From the cell containing the given text, extract its center point as [x, y] coordinate. 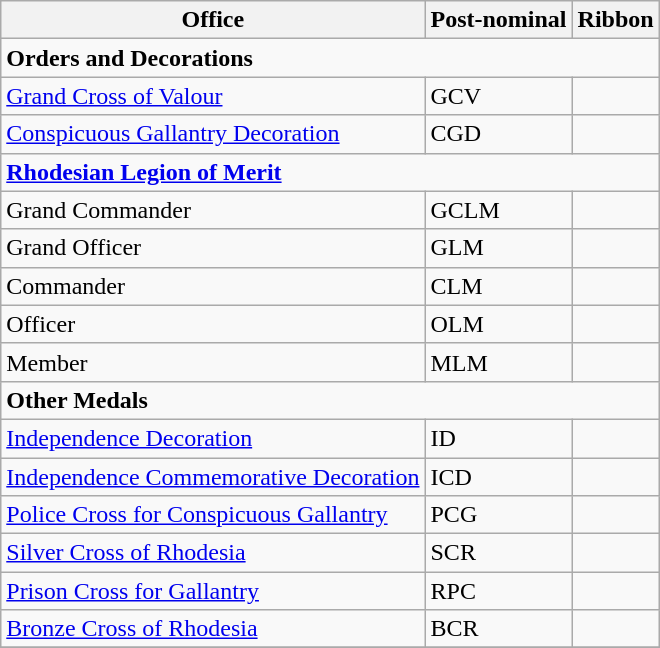
Office [213, 20]
Grand Cross of Valour [213, 96]
PCG [498, 515]
Ribbon [616, 20]
RPC [498, 591]
Orders and Decorations [330, 58]
Conspicuous Gallantry Decoration [213, 134]
GCV [498, 96]
Member [213, 362]
BCR [498, 629]
Silver Cross of Rhodesia [213, 553]
Commander [213, 286]
Rhodesian Legion of Merit [330, 172]
CGD [498, 134]
OLM [498, 324]
Grand Officer [213, 248]
Police Cross for Conspicuous Gallantry [213, 515]
ICD [498, 477]
Officer [213, 324]
GCLM [498, 210]
Post-nominal [498, 20]
MLM [498, 362]
GLM [498, 248]
ID [498, 438]
Independence Commemorative Decoration [213, 477]
Prison Cross for Gallantry [213, 591]
Bronze Cross of Rhodesia [213, 629]
SCR [498, 553]
Grand Commander [213, 210]
CLM [498, 286]
Independence Decoration [213, 438]
Other Medals [330, 400]
